For the text-containing cell, return its midpoint in [X, Y] coordinate format. 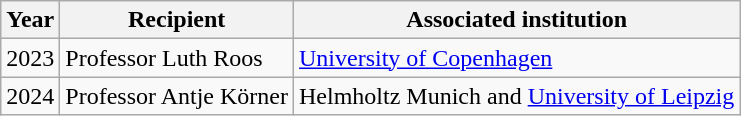
University of Copenhagen [517, 58]
Associated institution [517, 20]
Professor Luth Roos [177, 58]
Recipient [177, 20]
Year [30, 20]
2023 [30, 58]
Helmholtz Munich and University of Leipzig [517, 96]
Professor Antje Körner [177, 96]
2024 [30, 96]
